Output the [x, y] coordinate of the center of the cell containing the given text.  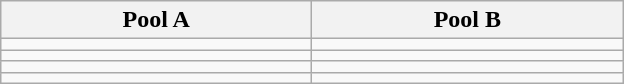
Pool A [156, 20]
Pool B [468, 20]
